Locate the cell with the specified text and output its [x, y] center coordinate. 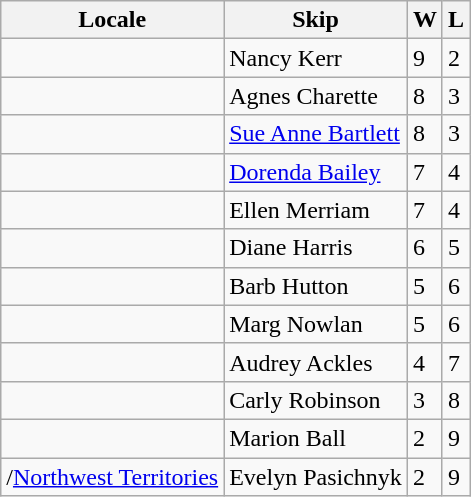
Marg Nowlan [316, 324]
L [456, 20]
Diane Harris [316, 248]
Barb Hutton [316, 286]
Locale [112, 20]
Audrey Ackles [316, 362]
Dorenda Bailey [316, 172]
Carly Robinson [316, 400]
Nancy Kerr [316, 58]
/Northwest Territories [112, 477]
W [424, 20]
Sue Anne Bartlett [316, 134]
Skip [316, 20]
Marion Ball [316, 438]
Agnes Charette [316, 96]
Evelyn Pasichnyk [316, 477]
Ellen Merriam [316, 210]
